Return the [x, y] coordinate for the center point of the cell that contains the specified text.  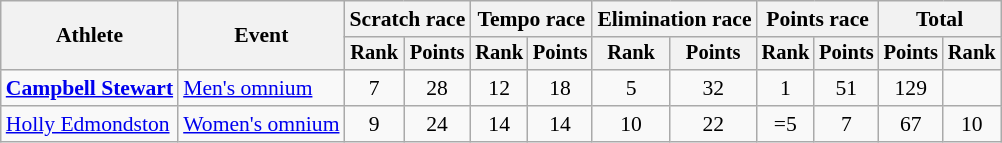
Campbell Stewart [90, 88]
24 [437, 124]
Total [940, 19]
=5 [786, 124]
51 [846, 88]
Men's omnium [261, 88]
28 [437, 88]
Elimination race [674, 19]
Event [261, 36]
Women's omnium [261, 124]
32 [714, 88]
Holly Edmondston [90, 124]
Athlete [90, 36]
1 [786, 88]
12 [499, 88]
129 [911, 88]
5 [631, 88]
Tempo race [531, 19]
67 [911, 124]
9 [374, 124]
18 [560, 88]
Scratch race [408, 19]
22 [714, 124]
Points race [818, 19]
